Provide the [X, Y] coordinate of the cell's center where the given text is located.  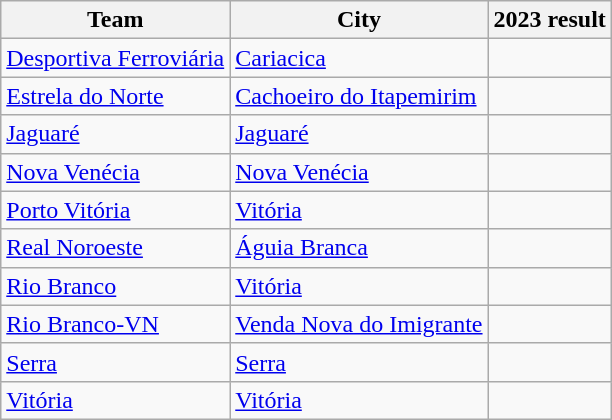
Rio Branco [116, 286]
Real Noroeste [116, 248]
2023 result [550, 20]
Cachoeiro do Itapemirim [359, 96]
Venda Nova do Imigrante [359, 324]
Águia Branca [359, 248]
Estrela do Norte [116, 96]
Rio Branco-VN [116, 324]
City [359, 20]
Desportiva Ferroviária [116, 58]
Porto Vitória [116, 210]
Cariacica [359, 58]
Team [116, 20]
